Locate the cell with the specified text and output its [X, Y] center coordinate. 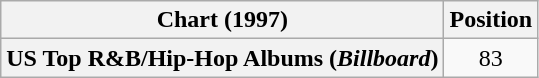
83 [491, 58]
US Top R&B/Hip-Hop Albums (Billboard) [222, 58]
Position [491, 20]
Chart (1997) [222, 20]
